Detect which cell encompasses the target text, then output its [X, Y] center coordinate. 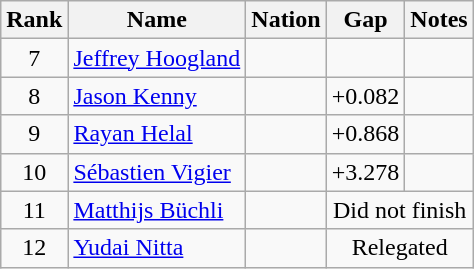
+3.278 [366, 172]
12 [34, 248]
9 [34, 134]
Relegated [400, 248]
Name [157, 20]
Jason Kenny [157, 96]
Yudai Nitta [157, 248]
10 [34, 172]
7 [34, 58]
Nation [286, 20]
11 [34, 210]
Gap [366, 20]
8 [34, 96]
Did not finish [400, 210]
Notes [439, 20]
Rayan Helal [157, 134]
Jeffrey Hoogland [157, 58]
Rank [34, 20]
Matthijs Büchli [157, 210]
Sébastien Vigier [157, 172]
+0.082 [366, 96]
+0.868 [366, 134]
